Extract the [x, y] coordinate from the center of the cell holding the provided text.  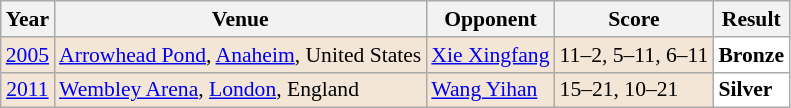
Result [751, 19]
2005 [28, 55]
11–2, 5–11, 6–11 [634, 55]
Year [28, 19]
Wembley Arena, London, England [240, 90]
Score [634, 19]
Xie Xingfang [490, 55]
2011 [28, 90]
Opponent [490, 19]
Bronze [751, 55]
Arrowhead Pond, Anaheim, United States [240, 55]
15–21, 10–21 [634, 90]
Silver [751, 90]
Wang Yihan [490, 90]
Venue [240, 19]
